Determine the (x, y) coordinate at the center of the cell enclosing the given text.  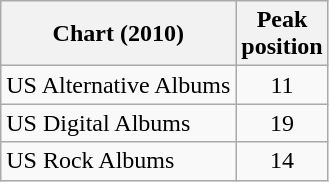
19 (282, 123)
Peakposition (282, 34)
US Digital Albums (118, 123)
11 (282, 85)
US Alternative Albums (118, 85)
Chart (2010) (118, 34)
14 (282, 161)
US Rock Albums (118, 161)
